Pinpoint the cell where the given text exists, returning its [x, y] midpoint coordinate. 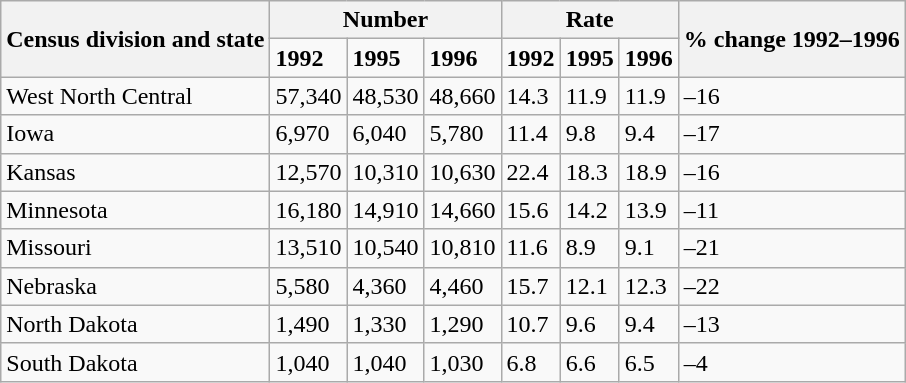
6.5 [648, 362]
4,360 [386, 286]
–4 [792, 362]
12,570 [308, 172]
22.4 [530, 172]
Kansas [136, 172]
Rate [590, 20]
North Dakota [136, 324]
6.6 [590, 362]
15.6 [530, 210]
14.3 [530, 96]
4,460 [462, 286]
14.2 [590, 210]
Census division and state [136, 39]
18.3 [590, 172]
West North Central [136, 96]
10,810 [462, 248]
1,290 [462, 324]
10,310 [386, 172]
15.7 [530, 286]
6,970 [308, 134]
10.7 [530, 324]
6,040 [386, 134]
13,510 [308, 248]
1,330 [386, 324]
% change 1992–1996 [792, 39]
11.6 [530, 248]
14,910 [386, 210]
18.9 [648, 172]
12.1 [590, 286]
14,660 [462, 210]
10,540 [386, 248]
13.9 [648, 210]
48,530 [386, 96]
9.8 [590, 134]
–11 [792, 210]
–21 [792, 248]
9.1 [648, 248]
10,630 [462, 172]
6.8 [530, 362]
11.4 [530, 134]
–17 [792, 134]
Nebraska [136, 286]
Iowa [136, 134]
Minnesota [136, 210]
48,660 [462, 96]
Number [386, 20]
9.6 [590, 324]
57,340 [308, 96]
5,780 [462, 134]
12.3 [648, 286]
5,580 [308, 286]
1,490 [308, 324]
–22 [792, 286]
Missouri [136, 248]
–13 [792, 324]
16,180 [308, 210]
1,030 [462, 362]
8.9 [590, 248]
South Dakota [136, 362]
